Search for the cell housing the specified text and yield its [x, y] center coordinate. 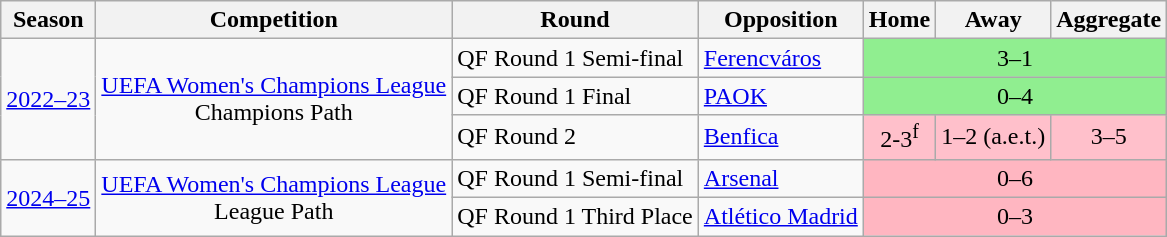
1–2 (a.e.t.) [994, 138]
Away [994, 20]
UEFA Women's Champions League League Path [274, 197]
Benfica [780, 138]
QF Round 2 [576, 138]
2022–23 [48, 100]
PAOK [780, 96]
QF Round 1 Final [576, 96]
Ferencváros [780, 58]
Aggregate [1109, 20]
Home [899, 20]
2-3f [899, 138]
0–6 [1014, 178]
Atlético Madrid [780, 217]
Season [48, 20]
0–4 [1014, 96]
3–1 [1014, 58]
Round [576, 20]
QF Round 1 Third Place [576, 217]
Arsenal [780, 178]
2024–25 [48, 197]
UEFA Women's Champions League Champions Path [274, 100]
Competition [274, 20]
3–5 [1109, 138]
0–3 [1014, 217]
Opposition [780, 20]
